Provide the [X, Y] coordinate of the cell's center where the given text is located.  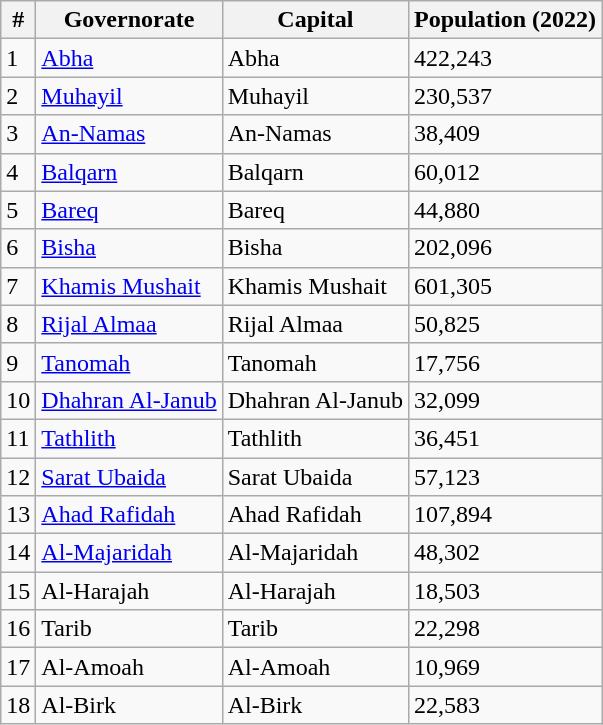
107,894 [506, 515]
38,409 [506, 134]
13 [18, 515]
9 [18, 362]
202,096 [506, 248]
36,451 [506, 438]
22,298 [506, 629]
3 [18, 134]
Population (2022) [506, 20]
2 [18, 96]
60,012 [506, 172]
601,305 [506, 286]
22,583 [506, 705]
32,099 [506, 400]
48,302 [506, 553]
422,243 [506, 58]
44,880 [506, 210]
57,123 [506, 477]
Capital [315, 20]
7 [18, 286]
50,825 [506, 324]
1 [18, 58]
18,503 [506, 591]
10,969 [506, 667]
12 [18, 477]
16 [18, 629]
6 [18, 248]
15 [18, 591]
17 [18, 667]
# [18, 20]
14 [18, 553]
230,537 [506, 96]
5 [18, 210]
Governorate [129, 20]
10 [18, 400]
8 [18, 324]
4 [18, 172]
18 [18, 705]
17,756 [506, 362]
11 [18, 438]
